Determine the [x, y] coordinate at the center of the cell enclosing the given text.  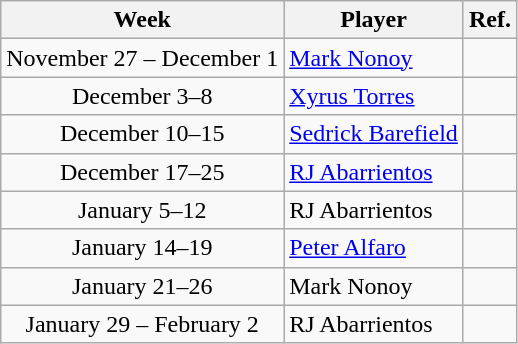
Sedrick Barefield [374, 134]
Ref. [490, 20]
January 5–12 [142, 210]
Player [374, 20]
Week [142, 20]
Peter Alfaro [374, 248]
January 14–19 [142, 248]
December 10–15 [142, 134]
January 29 – February 2 [142, 324]
November 27 – December 1 [142, 58]
Xyrus Torres [374, 96]
December 17–25 [142, 172]
December 3–8 [142, 96]
January 21–26 [142, 286]
